Output the (x, y) coordinate of the center of the cell containing the given text.  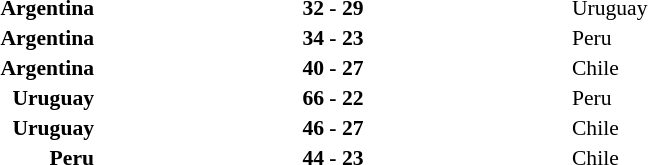
46 - 27 (333, 128)
40 - 27 (333, 68)
34 - 23 (333, 38)
66 - 22 (333, 98)
